Pinpoint the cell where the given text exists, returning its (x, y) midpoint coordinate. 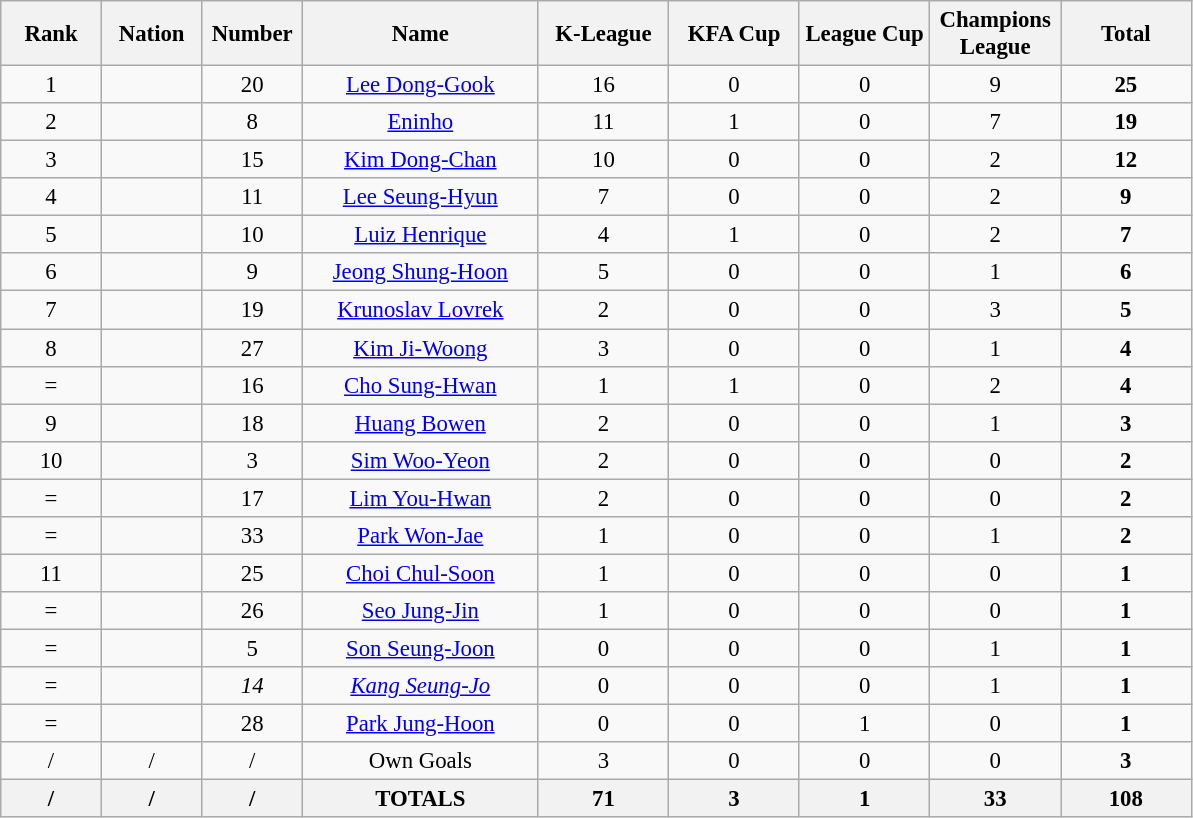
108 (1126, 799)
Luiz Henrique (421, 235)
Rank (52, 34)
Eninho (421, 122)
League Cup (864, 34)
Choi Chul-Soon (421, 573)
Seo Jung-Jin (421, 611)
KFA Cup (734, 34)
K-League (604, 34)
17 (252, 498)
20 (252, 85)
14 (252, 686)
Park Jung-Hoon (421, 724)
Lee Seung-Hyun (421, 197)
Nation (152, 34)
Son Seung-Joon (421, 648)
Park Won-Jae (421, 536)
Kim Ji-Woong (421, 348)
28 (252, 724)
Lee Dong-Gook (421, 85)
Kang Seung-Jo (421, 686)
27 (252, 348)
26 (252, 611)
18 (252, 423)
12 (1126, 160)
Sim Woo-Yeon (421, 460)
Lim You-Hwan (421, 498)
Cho Sung-Hwan (421, 385)
Number (252, 34)
Total (1126, 34)
Champions League (996, 34)
Kim Dong-Chan (421, 160)
Huang Bowen (421, 423)
Krunoslav Lovrek (421, 310)
71 (604, 799)
Jeong Shung-Hoon (421, 273)
Own Goals (421, 761)
Name (421, 34)
TOTALS (421, 799)
15 (252, 160)
